Identify which cell holds the provided text, then report its (X, Y) central coordinate. 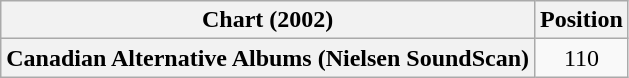
Chart (2002) (268, 20)
Position (582, 20)
Canadian Alternative Albums (Nielsen SoundScan) (268, 58)
110 (582, 58)
